Output the (X, Y) coordinate of the center of the cell containing the given text.  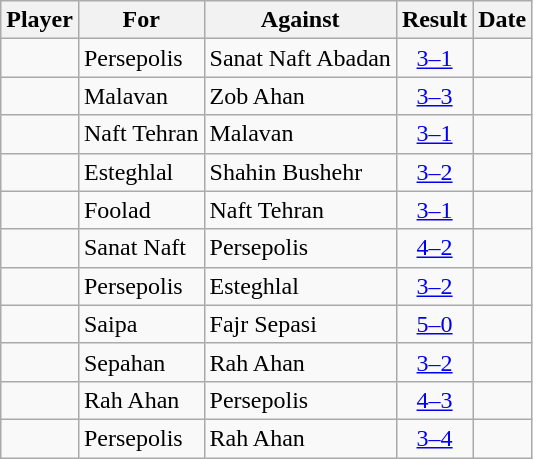
Against (300, 20)
Fajr Sepasi (300, 324)
Sepahan (141, 362)
For (141, 20)
4–3 (434, 400)
Shahin Bushehr (300, 172)
3–3 (434, 96)
4–2 (434, 248)
Date (502, 20)
Sanat Naft (141, 248)
Player (40, 20)
Result (434, 20)
Zob Ahan (300, 96)
Saipa (141, 324)
Sanat Naft Abadan (300, 58)
Foolad (141, 210)
3–4 (434, 438)
5–0 (434, 324)
